Search for the cell housing the specified text and yield its [X, Y] center coordinate. 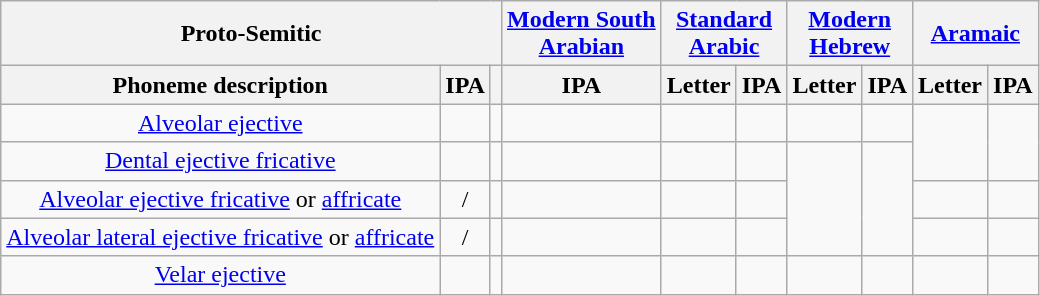
Velar ejective [220, 275]
StandardArabic [724, 34]
ModernHebrew [850, 34]
Alveolar ejective fricative or affricate [220, 199]
Alveolar ejective [220, 123]
Alveolar lateral ejective fricative or affricate [220, 237]
Aramaic [976, 34]
Proto-Semitic [252, 34]
Phoneme description [220, 85]
Dental ejective fricative [220, 161]
Modern SouthArabian [581, 34]
